Output the [x, y] coordinate of the center of the cell containing the given text.  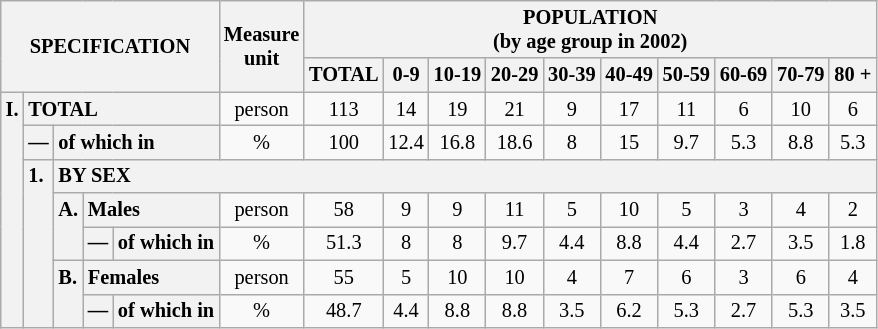
BY SEX [466, 176]
16.8 [458, 142]
48.7 [344, 311]
70-79 [800, 75]
7 [628, 277]
Measure unit [262, 46]
17 [628, 109]
14 [406, 109]
1. [38, 243]
10-19 [458, 75]
19 [458, 109]
40-49 [628, 75]
113 [344, 109]
20-29 [514, 75]
0-9 [406, 75]
30-39 [572, 75]
A. [68, 226]
18.6 [514, 142]
Females [151, 277]
B. [68, 294]
1.8 [852, 243]
2 [852, 210]
100 [344, 142]
15 [628, 142]
I. [12, 210]
55 [344, 277]
58 [344, 210]
51.3 [344, 243]
6.2 [628, 311]
80 + [852, 75]
Males [151, 210]
POPULATION (by age group in 2002) [590, 29]
60-69 [744, 75]
SPECIFICATION [110, 46]
21 [514, 109]
50-59 [686, 75]
12.4 [406, 142]
